Return [x, y] of the center of cell containing provided text 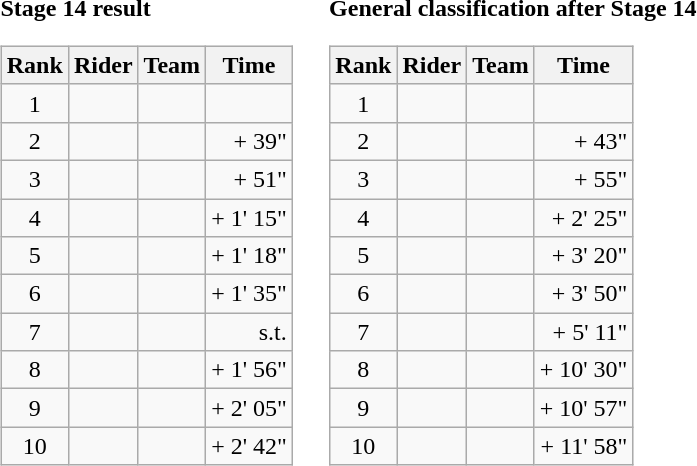
+ 3' 20" [584, 256]
+ 10' 30" [584, 370]
+ 10' 57" [584, 408]
+ 55" [584, 179]
+ 11' 58" [584, 446]
+ 5' 11" [584, 332]
+ 1' 35" [250, 294]
+ 2' 42" [250, 446]
+ 1' 18" [250, 256]
+ 1' 15" [250, 217]
+ 2' 25" [584, 217]
+ 51" [250, 179]
+ 1' 56" [250, 370]
s.t. [250, 332]
+ 39" [250, 141]
+ 43" [584, 141]
+ 2' 05" [250, 408]
+ 3' 50" [584, 294]
